Identify which cell holds the provided text, then report its [x, y] central coordinate. 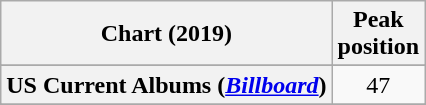
Peakposition [378, 34]
47 [378, 85]
Chart (2019) [166, 34]
US Current Albums (Billboard) [166, 85]
